Return [X, Y] of the center of cell containing provided text 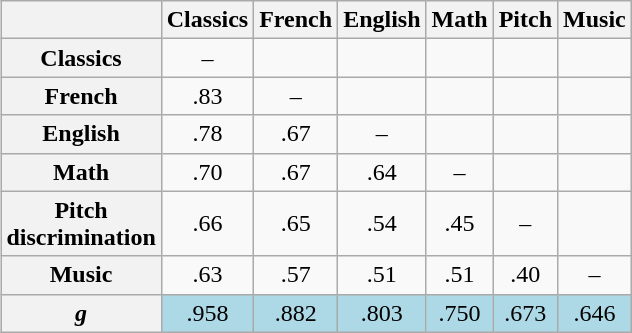
.40 [525, 275]
.66 [207, 224]
Pitch discrimination [81, 224]
.65 [296, 224]
.78 [207, 134]
.83 [207, 96]
.63 [207, 275]
.673 [525, 313]
.64 [382, 172]
.958 [207, 313]
Pitch [525, 20]
.750 [460, 313]
.646 [595, 313]
.803 [382, 313]
.45 [460, 224]
.57 [296, 275]
g [81, 313]
.70 [207, 172]
.54 [382, 224]
.882 [296, 313]
